Scan for the cell matching the given text and deliver its [x, y] coordinate at center. 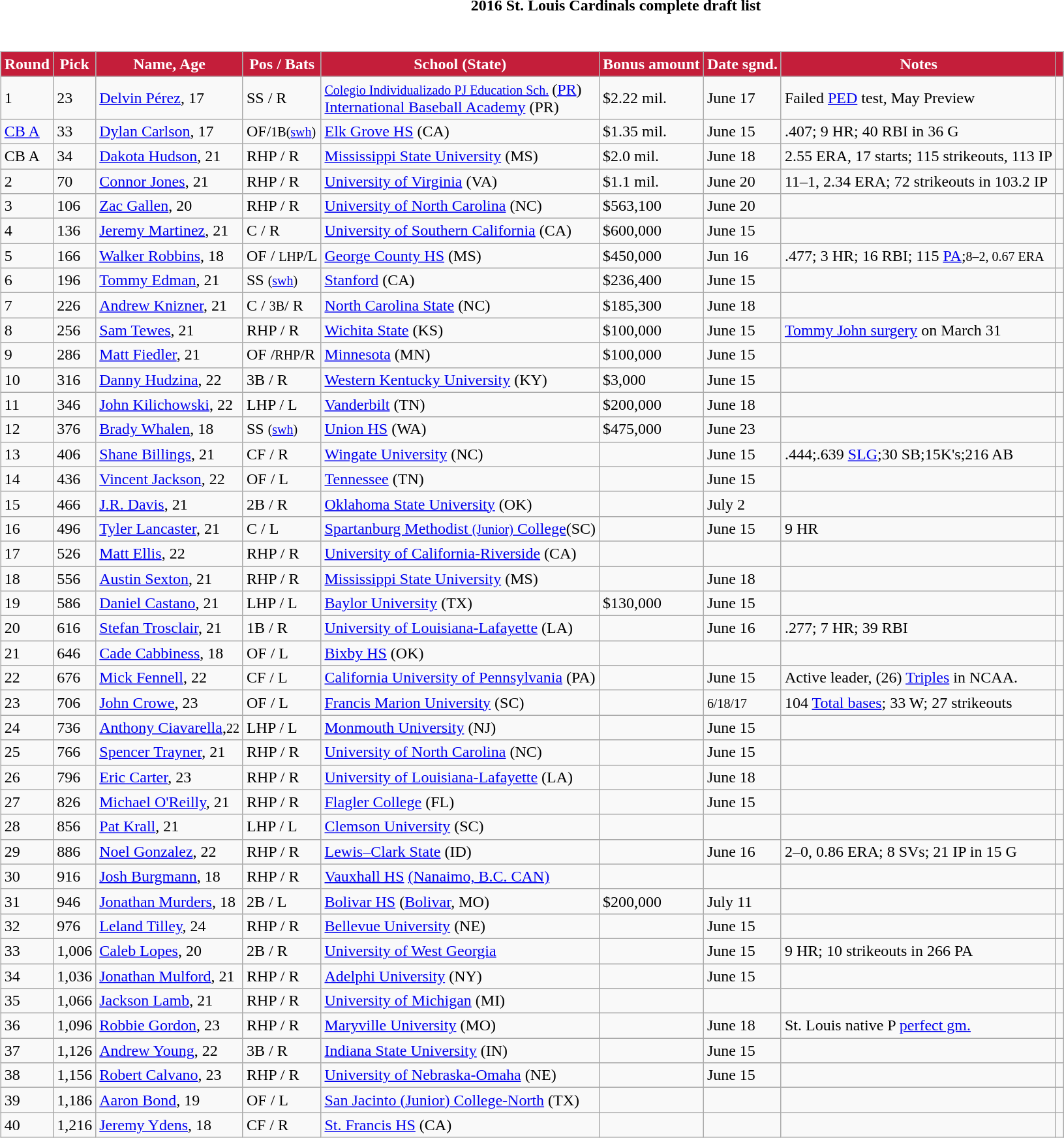
706 [74, 703]
George County HS (MS) [461, 256]
6 [27, 281]
Bolivar HS (Bolivar, MO) [461, 901]
Indiana State University (IN) [461, 1051]
Eric Carter, 23 [170, 777]
Pos / Bats [282, 64]
Active leader, (26) Triples in NCAA. [919, 678]
Vauxhall HS (Nanaimo, B.C. CAN) [461, 876]
676 [74, 678]
826 [74, 802]
Round [27, 64]
104 Total bases; 33 W; 27 strikeouts [919, 703]
29 [27, 852]
226 [74, 305]
Notes [919, 64]
35 [27, 1001]
Stefan Trosclair, 21 [170, 628]
1,126 [74, 1051]
Cade Cabbiness, 18 [170, 653]
University of Southern California (CA) [461, 231]
Zac Gallen, 20 [170, 206]
Delvin Pérez, 17 [170, 98]
7 [27, 305]
St. Francis HS (CA) [461, 1125]
Robbie Gordon, 23 [170, 1026]
886 [74, 852]
166 [74, 256]
Jun 16 [742, 256]
University of California-Riverside (CA) [461, 553]
8 [27, 330]
37 [27, 1051]
40 [27, 1125]
Spartanburg Methodist (Junior) College(SC) [461, 529]
Anthony Ciavarella,22 [170, 728]
1,006 [74, 951]
Matt Fiedler, 21 [170, 355]
10 [27, 380]
11–1, 2.34 ERA; 72 strikeouts in 103.2 IP [919, 181]
616 [74, 628]
$563,100 [652, 206]
School (State) [461, 64]
Tommy John surgery on March 31 [919, 330]
Josh Burgmann, 18 [170, 876]
36 [27, 1026]
1B / R [282, 628]
Michael O'Reilly, 21 [170, 802]
$130,000 [652, 604]
11 [27, 405]
$1.35 mil. [652, 131]
$2.22 mil. [652, 98]
Danny Hudzina, 22 [170, 380]
Date sgnd. [742, 64]
July 2 [742, 504]
Elk Grove HS (CA) [461, 131]
J.R. Davis, 21 [170, 504]
1,156 [74, 1075]
St. Louis native P perfect gm. [919, 1026]
1,096 [74, 1026]
$450,000 [652, 256]
John Crowe, 23 [170, 703]
Union HS (WA) [461, 429]
136 [74, 231]
976 [74, 926]
316 [74, 380]
19 [27, 604]
Failed PED test, May Preview [919, 98]
13 [27, 454]
286 [74, 355]
916 [74, 876]
Jackson Lamb, 21 [170, 1001]
26 [27, 777]
27 [27, 802]
406 [74, 454]
586 [74, 604]
Daniel Castano, 21 [170, 604]
Tommy Edman, 21 [170, 281]
Spencer Trayner, 21 [170, 752]
Mick Fennell, 22 [170, 678]
Stanford (CA) [461, 281]
Francis Marion University (SC) [461, 703]
25 [27, 752]
San Jacinto (Junior) College-North (TX) [461, 1100]
Tennessee (TN) [461, 479]
Jeremy Martinez, 21 [170, 231]
466 [74, 504]
Maryville University (MO) [461, 1026]
Oklahoma State University (OK) [461, 504]
17 [27, 553]
Wichita State (KS) [461, 330]
Tyler Lancaster, 21 [170, 529]
1,186 [74, 1100]
Western Kentucky University (KY) [461, 380]
June 23 [742, 429]
Shane Billings, 21 [170, 454]
16 [27, 529]
Vincent Jackson, 22 [170, 479]
526 [74, 553]
2 [27, 181]
Sam Tewes, 21 [170, 330]
766 [74, 752]
$185,300 [652, 305]
9 [27, 355]
Jonathan Murders, 18 [170, 901]
21 [27, 653]
796 [74, 777]
556 [74, 579]
496 [74, 529]
Vanderbilt (TN) [461, 405]
$1.1 mil. [652, 181]
Dylan Carlson, 17 [170, 131]
Monmouth University (NJ) [461, 728]
SS / R [282, 98]
1,216 [74, 1125]
38 [27, 1075]
4 [27, 231]
30 [27, 876]
14 [27, 479]
1 [27, 98]
376 [74, 429]
North Carolina State (NC) [461, 305]
.444;.639 SLG;30 SB;15K's;216 AB [919, 454]
.407; 9 HR; 40 RBI in 36 G [919, 131]
2–0, 0.86 ERA; 8 SVs; 21 IP in 15 G [919, 852]
University of West Georgia [461, 951]
Dakota Hudson, 21 [170, 156]
OF/1B(swh) [282, 131]
12 [27, 429]
.477; 3 HR; 16 RBI; 115 PA;8–2, 0.67 ERA [919, 256]
Robert Calvano, 23 [170, 1075]
Bonus amount [652, 64]
Lewis–Clark State (ID) [461, 852]
Andrew Young, 22 [170, 1051]
946 [74, 901]
28 [27, 827]
2.55 ERA, 17 starts; 115 strikeouts, 113 IP [919, 156]
Leland Tilley, 24 [170, 926]
22 [27, 678]
196 [74, 281]
70 [74, 181]
John Kilichowski, 22 [170, 405]
Name, Age [170, 64]
.277; 7 HR; 39 RBI [919, 628]
1,036 [74, 976]
856 [74, 827]
July 11 [742, 901]
106 [74, 206]
Minnesota (MN) [461, 355]
6/18/17 [742, 703]
C / 3B/ R [282, 305]
9 HR; 10 strikeouts in 266 PA [919, 951]
Pick [74, 64]
39 [27, 1100]
CF / L [282, 678]
31 [27, 901]
University of Virginia (VA) [461, 181]
24 [27, 728]
Jeremy Ydens, 18 [170, 1125]
Colegio Individualizado PJ Education Sch. (PR)International Baseball Academy (PR) [461, 98]
Aaron Bond, 19 [170, 1100]
9 HR [919, 529]
Walker Robbins, 18 [170, 256]
2B / L [282, 901]
C / L [282, 529]
Noel Gonzalez, 22 [170, 852]
University of Nebraska-Omaha (NE) [461, 1075]
Pat Krall, 21 [170, 827]
$236,400 [652, 281]
Baylor University (TX) [461, 604]
Brady Whalen, 18 [170, 429]
Bixby HS (OK) [461, 653]
$475,000 [652, 429]
Andrew Knizner, 21 [170, 305]
OF / LHP/L [282, 256]
32 [27, 926]
436 [74, 479]
15 [27, 504]
Flagler College (FL) [461, 802]
Caleb Lopes, 20 [170, 951]
June 17 [742, 98]
C / R [282, 231]
$2.0 mil. [652, 156]
20 [27, 628]
1,066 [74, 1001]
Austin Sexton, 21 [170, 579]
Bellevue University (NE) [461, 926]
Adelphi University (NY) [461, 976]
3 [27, 206]
Clemson University (SC) [461, 827]
346 [74, 405]
University of Michigan (MI) [461, 1001]
$3,000 [652, 380]
Jonathan Mulford, 21 [170, 976]
Matt Ellis, 22 [170, 553]
OF /RHP/R [282, 355]
Wingate University (NC) [461, 454]
18 [27, 579]
Connor Jones, 21 [170, 181]
646 [74, 653]
736 [74, 728]
$600,000 [652, 231]
California University of Pennsylvania (PA) [461, 678]
256 [74, 330]
5 [27, 256]
